Find where the given text appears and provide that cell's center as (X, Y) coordinate. 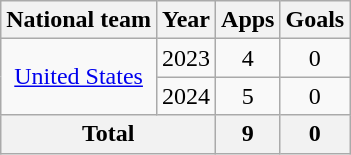
9 (248, 134)
4 (248, 58)
National team (79, 20)
United States (79, 77)
Goals (315, 20)
Total (108, 134)
2023 (186, 58)
5 (248, 96)
2024 (186, 96)
Apps (248, 20)
Year (186, 20)
